For the text-containing cell, return its midpoint in [x, y] coordinate format. 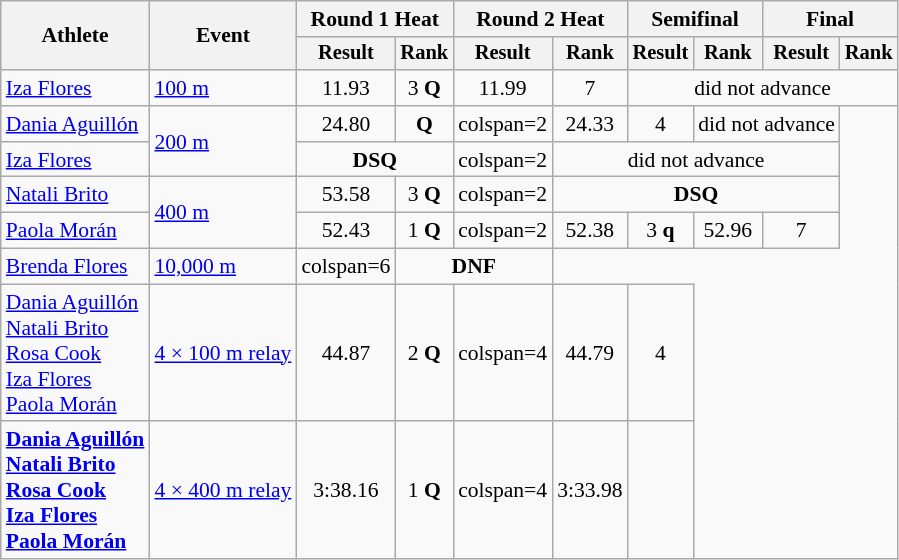
Natali Brito [76, 195]
Dania Aguillón [76, 124]
3 q [661, 231]
53.58 [346, 195]
Round 1 Heat [374, 19]
400 m [222, 212]
DNF [474, 267]
Athlete [76, 36]
200 m [222, 142]
Q [424, 124]
10,000 m [222, 267]
44.79 [590, 353]
11.93 [346, 88]
Paola Morán [76, 231]
4 × 100 m relay [222, 353]
colspan=6 [346, 267]
2 Q [424, 353]
Brenda Flores [76, 267]
44.87 [346, 353]
Semifinal [696, 19]
3:38.16 [346, 491]
52.43 [346, 231]
Event [222, 36]
11.99 [502, 88]
52.96 [728, 231]
Round 2 Heat [540, 19]
Final [830, 19]
52.38 [590, 231]
24.80 [346, 124]
24.33 [590, 124]
4 × 400 m relay [222, 491]
3:33.98 [590, 491]
100 m [222, 88]
